Determine the (X, Y) coordinate at the center of the cell enclosing the given text.  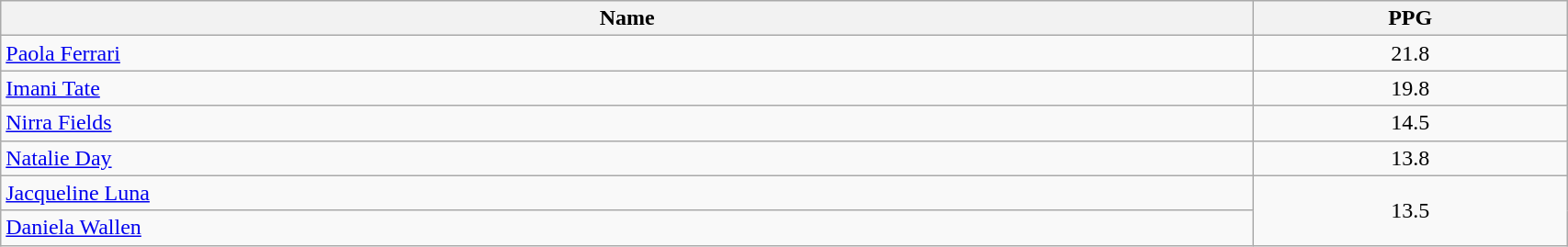
Daniela Wallen (627, 228)
PPG (1411, 18)
Nirra Fields (627, 123)
Jacqueline Luna (627, 193)
Natalie Day (627, 158)
Imani Tate (627, 88)
14.5 (1411, 123)
13.5 (1411, 210)
21.8 (1411, 53)
Paola Ferrari (627, 53)
Name (627, 18)
13.8 (1411, 158)
19.8 (1411, 88)
